Provide the (x, y) coordinate of the cell's center where the given text is located.  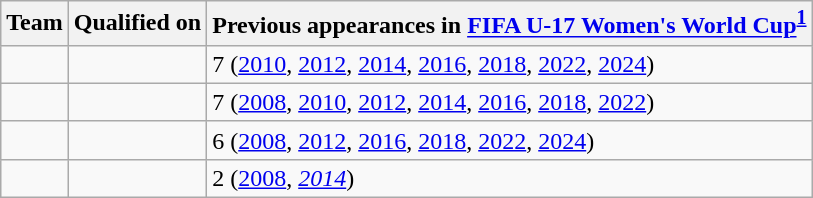
6 (2008, 2012, 2016, 2018, 2022, 2024) (510, 140)
Previous appearances in FIFA U-17 Women's World Cup1 (510, 24)
2 (2008, 2014) (510, 178)
Qualified on (137, 24)
7 (2008, 2010, 2012, 2014, 2016, 2018, 2022) (510, 102)
7 (2010, 2012, 2014, 2016, 2018, 2022, 2024) (510, 64)
Team (35, 24)
